Output the [x, y] coordinate of the center of the cell containing the given text.  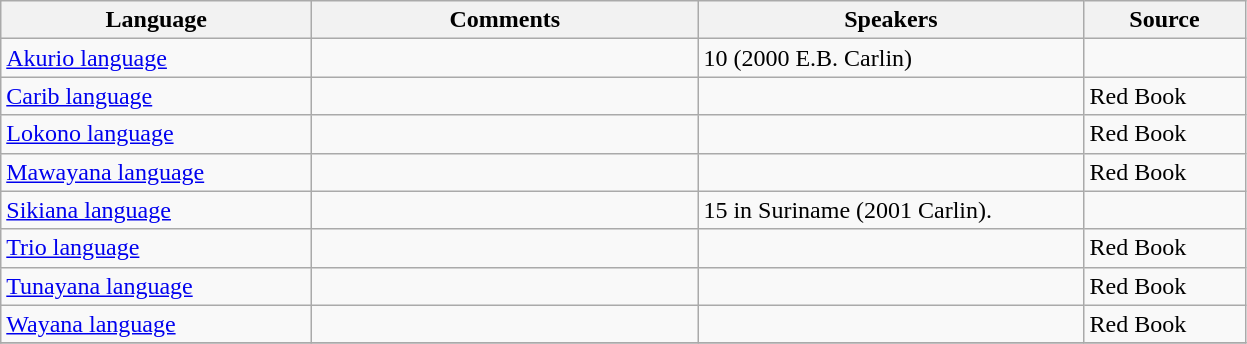
Sikiana language [156, 210]
Speakers [891, 20]
Comments [505, 20]
Carib language [156, 96]
Akurio language [156, 58]
15 in Suriname (2001 Carlin). [891, 210]
Wayana language [156, 324]
Mawayana language [156, 172]
Trio language [156, 248]
Lokono language [156, 134]
Language [156, 20]
Tunayana language [156, 286]
Source [1164, 20]
10 (2000 E.B. Carlin) [891, 58]
